Detect which cell encompasses the target text, then output its [x, y] center coordinate. 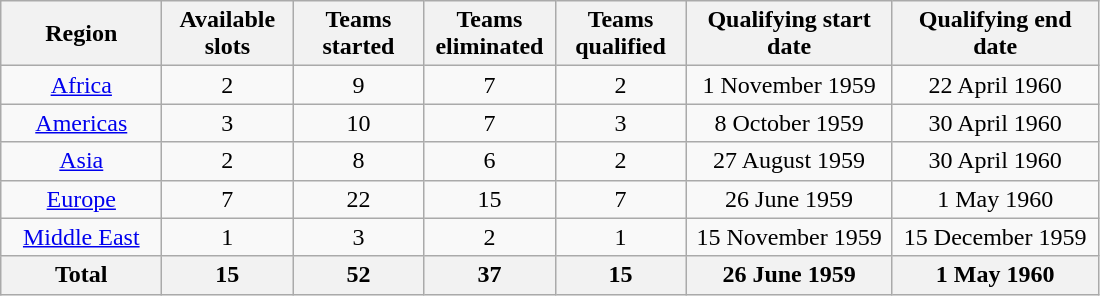
27 August 1959 [789, 161]
Middle East [82, 237]
9 [358, 85]
22 [358, 199]
Available slots [228, 34]
Qualifying end date [995, 34]
15 November 1959 [789, 237]
8 October 1959 [789, 123]
Region [82, 34]
Europe [82, 199]
Teams started [358, 34]
52 [358, 275]
6 [490, 161]
Total [82, 275]
22 April 1960 [995, 85]
10 [358, 123]
Americas [82, 123]
15 December 1959 [995, 237]
Teams qualified [620, 34]
Africa [82, 85]
37 [490, 275]
Teams eliminated [490, 34]
Asia [82, 161]
1 November 1959 [789, 85]
8 [358, 161]
Qualifying start date [789, 34]
